Provide the (X, Y) coordinate of the cell's center where the given text is located.  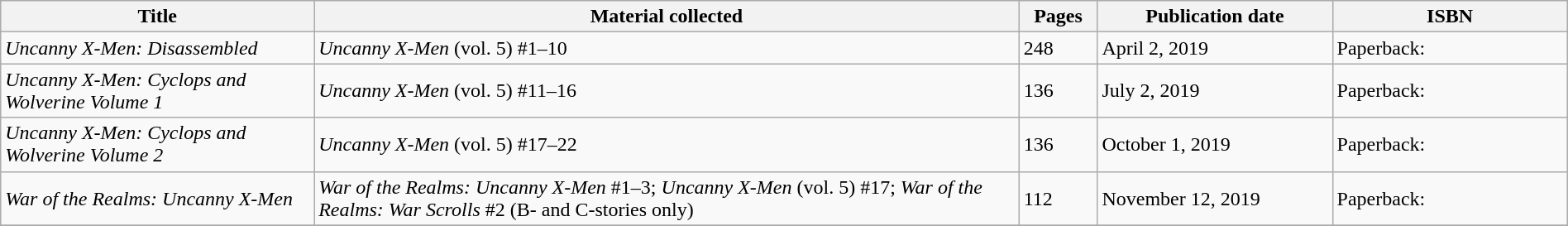
November 12, 2019 (1215, 199)
Material collected (667, 17)
July 2, 2019 (1215, 91)
Uncanny X-Men: Disassembled (157, 48)
Uncanny X-Men: Cyclops and Wolverine Volume 2 (157, 144)
Uncanny X-Men (vol. 5) #1–10 (667, 48)
Title (157, 17)
War of the Realms: Uncanny X-Men #1–3; Uncanny X-Men (vol. 5) #17; War of the Realms: War Scrolls #2 (B- and C-stories only) (667, 199)
Publication date (1215, 17)
ISBN (1450, 17)
April 2, 2019 (1215, 48)
Pages (1059, 17)
Uncanny X-Men (vol. 5) #11–16 (667, 91)
War of the Realms: Uncanny X-Men (157, 199)
October 1, 2019 (1215, 144)
112 (1059, 199)
Uncanny X-Men (vol. 5) #17–22 (667, 144)
248 (1059, 48)
Uncanny X-Men: Cyclops and Wolverine Volume 1 (157, 91)
